Scan for the cell matching the given text and deliver its (x, y) coordinate at center. 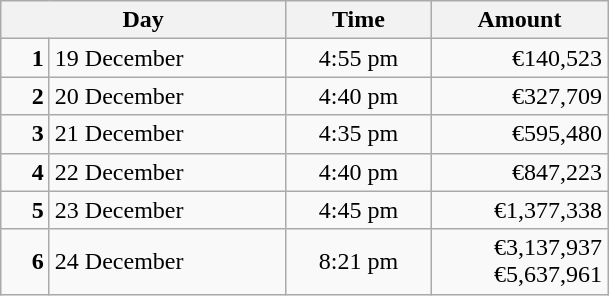
€327,709 (519, 96)
1 (26, 58)
Amount (519, 20)
3 (26, 134)
€1,377,338 (519, 210)
5 (26, 210)
€140,523 (519, 58)
2 (26, 96)
€595,480 (519, 134)
Time (358, 20)
€847,223 (519, 172)
4:45 pm (358, 210)
€3,137,937 €5,637,961 (519, 262)
6 (26, 262)
22 December (167, 172)
Day (144, 20)
23 December (167, 210)
4:35 pm (358, 134)
8:21 pm (358, 262)
19 December (167, 58)
4:55 pm (358, 58)
21 December (167, 134)
24 December (167, 262)
4 (26, 172)
20 December (167, 96)
